Locate the cell with the specified text and output its [x, y] center coordinate. 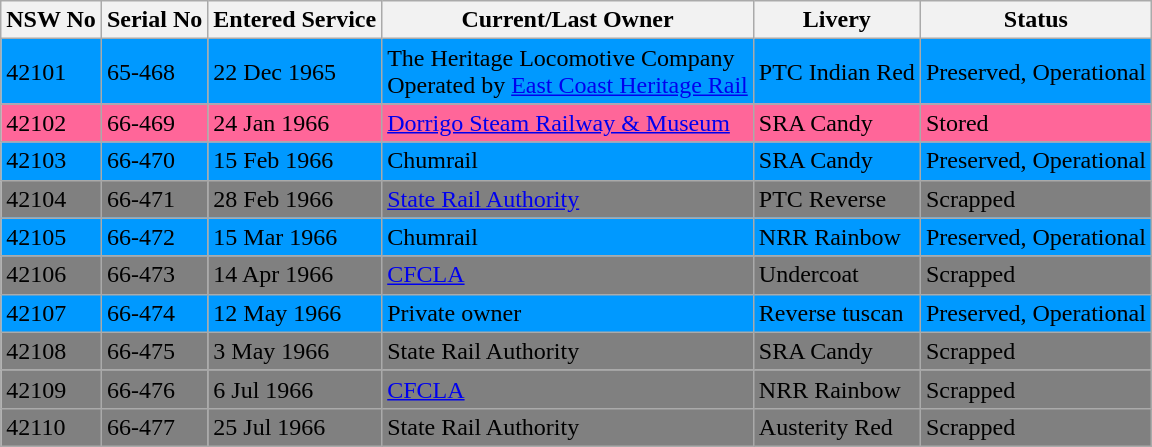
42109 [52, 389]
Status [1036, 20]
15 Feb 1966 [295, 161]
42105 [52, 237]
66-470 [154, 161]
42103 [52, 161]
66-473 [154, 275]
66-477 [154, 427]
42106 [52, 275]
12 May 1966 [295, 313]
42101 [52, 72]
42110 [52, 427]
Undercoat [836, 275]
Stored [1036, 123]
PTC Indian Red [836, 72]
Livery [836, 20]
6 Jul 1966 [295, 389]
14 Apr 1966 [295, 275]
42107 [52, 313]
3 May 1966 [295, 351]
PTC Reverse [836, 199]
65-468 [154, 72]
The Heritage Locomotive CompanyOperated by East Coast Heritage Rail [568, 72]
66-474 [154, 313]
25 Jul 1966 [295, 427]
66-475 [154, 351]
Entered Service [295, 20]
66-476 [154, 389]
Current/Last Owner [568, 20]
NSW No [52, 20]
66-472 [154, 237]
66-471 [154, 199]
42102 [52, 123]
42108 [52, 351]
24 Jan 1966 [295, 123]
Private owner [568, 313]
22 Dec 1965 [295, 72]
66-469 [154, 123]
15 Mar 1966 [295, 237]
Dorrigo Steam Railway & Museum [568, 123]
28 Feb 1966 [295, 199]
Austerity Red [836, 427]
42104 [52, 199]
Serial No [154, 20]
Reverse tuscan [836, 313]
